Identify which cell holds the provided text, then report its (X, Y) central coordinate. 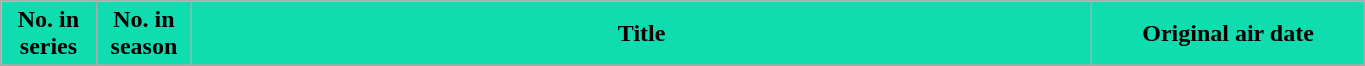
Title (642, 34)
No. inseries (48, 34)
Original air date (1228, 34)
No. inseason (144, 34)
